For the text-containing cell, return its midpoint in [X, Y] coordinate format. 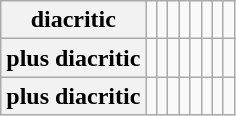
diacritic [74, 20]
